For the text-containing cell, return its midpoint in (X, Y) coordinate format. 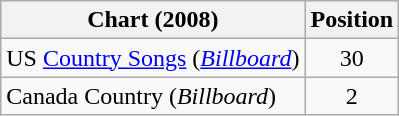
Chart (2008) (153, 20)
Canada Country (Billboard) (153, 96)
2 (352, 96)
Position (352, 20)
US Country Songs (Billboard) (153, 58)
30 (352, 58)
